Return [X, Y] of the center of cell containing provided text 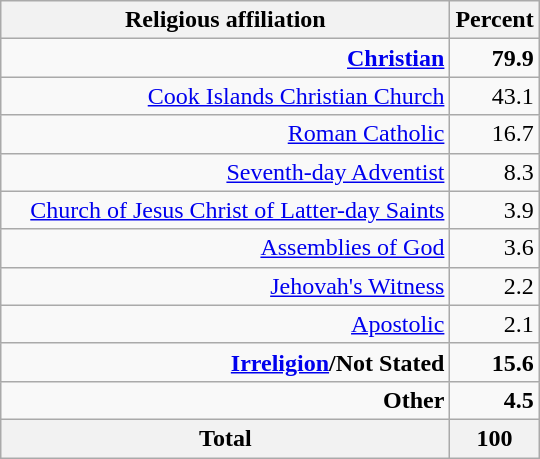
8.3 [494, 172]
16.7 [494, 134]
2.1 [494, 324]
Roman Catholic [226, 134]
Church of Jesus Christ of Latter-day Saints [226, 210]
2.2 [494, 286]
Seventh-day Adventist [226, 172]
Religious affiliation [226, 20]
Cook Islands Christian Church [226, 96]
Total [226, 438]
Apostolic [226, 324]
Percent [494, 20]
Jehovah's Witness [226, 286]
43.1 [494, 96]
Irreligion/Not Stated [226, 362]
Christian [226, 58]
Assemblies of God [226, 248]
79.9 [494, 58]
3.6 [494, 248]
100 [494, 438]
3.9 [494, 210]
Other [226, 400]
15.6 [494, 362]
4.5 [494, 400]
